Return [x, y] of the center of cell containing provided text 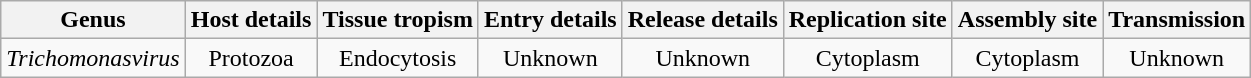
Replication site [868, 20]
Tissue tropism [398, 20]
Genus [93, 20]
Assembly site [1027, 20]
Release details [702, 20]
Host details [251, 20]
Transmission [1177, 20]
Entry details [550, 20]
Endocytosis [398, 58]
Trichomonasvirus [93, 58]
Protozoa [251, 58]
